Find where the given text appears and provide that cell's center as [X, Y] coordinate. 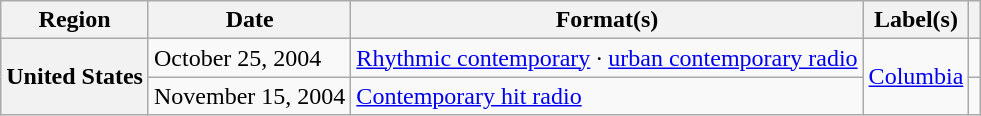
Format(s) [607, 20]
November 15, 2004 [249, 96]
Columbia [916, 77]
Date [249, 20]
Label(s) [916, 20]
October 25, 2004 [249, 58]
United States [75, 77]
Contemporary hit radio [607, 96]
Region [75, 20]
Rhythmic contemporary · urban contemporary radio [607, 58]
